Extract the [x, y] coordinate from the center of the cell holding the provided text.  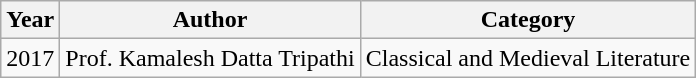
Author [210, 20]
2017 [30, 58]
Classical and Medieval Literature [528, 58]
Category [528, 20]
Prof. Kamalesh Datta Tripathi [210, 58]
Year [30, 20]
